Detect which cell encompasses the target text, then output its (x, y) center coordinate. 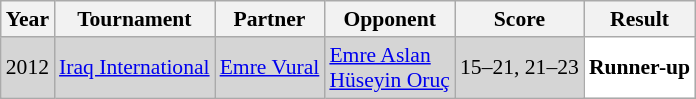
Tournament (134, 19)
Opponent (390, 19)
Runner-up (640, 68)
Year (28, 19)
Partner (270, 19)
Emre Vural (270, 68)
2012 (28, 68)
Score (520, 19)
Result (640, 19)
15–21, 21–23 (520, 68)
Emre Aslan Hüseyin Oruç (390, 68)
Iraq International (134, 68)
